From the cell containing the given text, extract its center point as [x, y] coordinate. 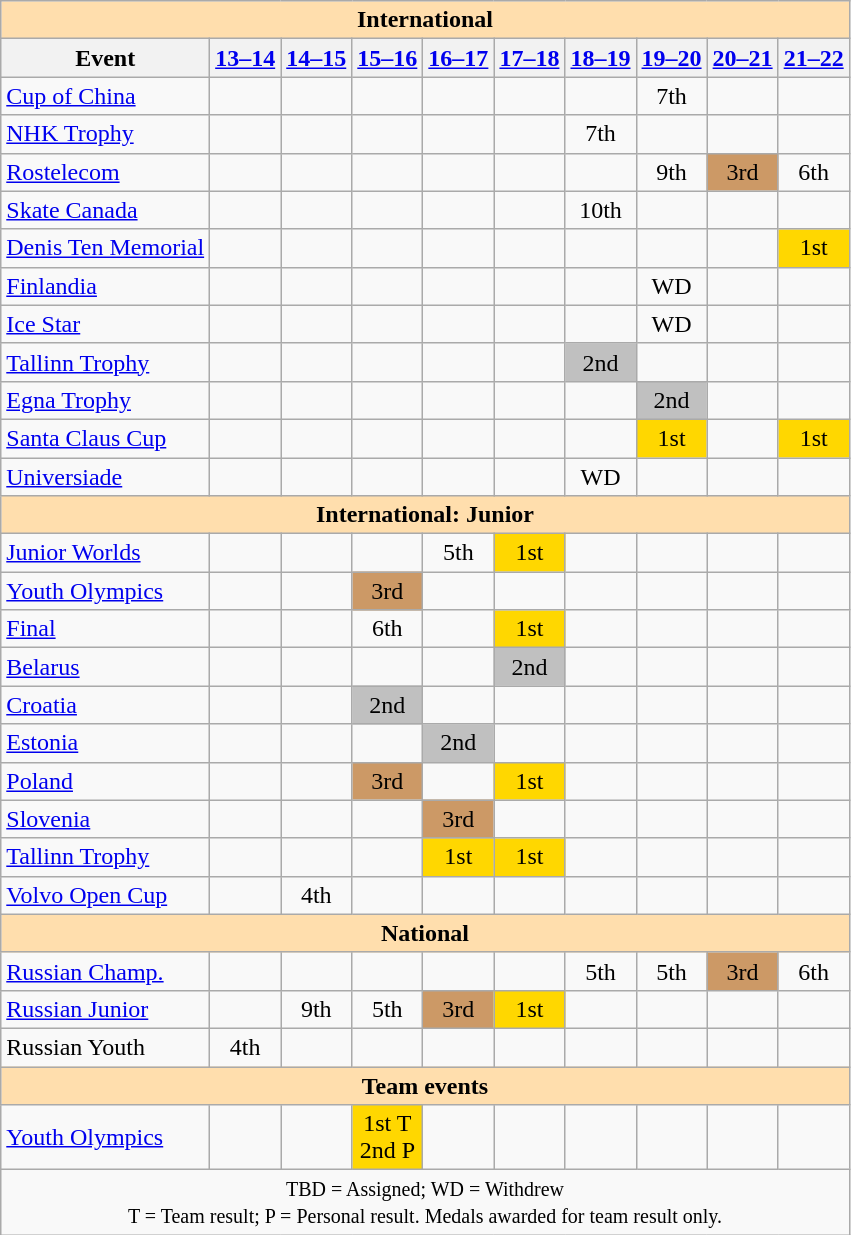
Poland [106, 781]
Slovenia [106, 819]
Cup of China [106, 96]
Final [106, 629]
Skate Canada [106, 210]
Universiade [106, 477]
14–15 [316, 58]
Rostelecom [106, 172]
Russian Junior [106, 1009]
Denis Ten Memorial [106, 248]
TBD = Assigned; WD = Withdrew T = Team result; P = Personal result. Medals awarded for team result only. [425, 1202]
20–21 [742, 58]
Russian Champ. [106, 971]
Estonia [106, 743]
15–16 [388, 58]
21–22 [814, 58]
NHK Trophy [106, 134]
National [425, 933]
Junior Worlds [106, 553]
16–17 [458, 58]
Volvo Open Cup [106, 895]
13–14 [246, 58]
International: Junior [425, 515]
Russian Youth [106, 1047]
Santa Claus Cup [106, 438]
Croatia [106, 705]
Egna Trophy [106, 400]
Ice Star [106, 324]
Team events [425, 1085]
19–20 [672, 58]
18–19 [600, 58]
1st T 2nd P [388, 1138]
17–18 [530, 58]
Finlandia [106, 286]
International [425, 20]
10th [600, 210]
Event [106, 58]
Belarus [106, 667]
